From the cell containing the given text, extract its center point as [X, Y] coordinate. 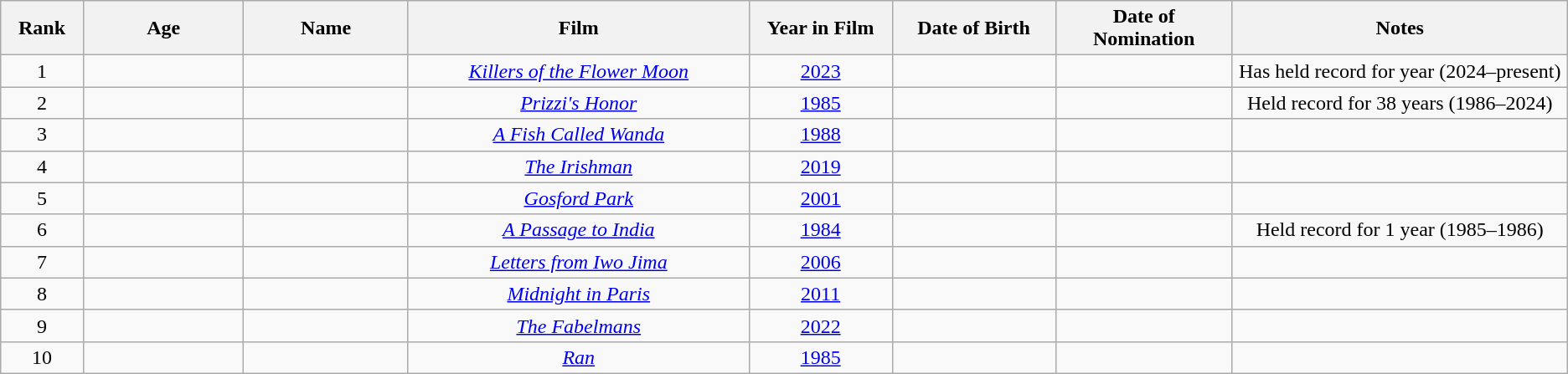
Age [163, 28]
Held record for 1 year (1985–1986) [1400, 230]
6 [42, 230]
7 [42, 262]
A Fish Called Wanda [578, 135]
Midnight in Paris [578, 294]
3 [42, 135]
Held record for 38 years (1986–2024) [1400, 103]
9 [42, 325]
2022 [821, 325]
10 [42, 357]
Year in Film [821, 28]
5 [42, 198]
1988 [821, 135]
Date of Birth [973, 28]
Rank [42, 28]
Notes [1400, 28]
Date of Nomination [1144, 28]
4 [42, 167]
Gosford Park [578, 198]
A Passage to India [578, 230]
2 [42, 103]
The Irishman [578, 167]
Film [578, 28]
The Fabelmans [578, 325]
Letters from Iwo Jima [578, 262]
2006 [821, 262]
2001 [821, 198]
2019 [821, 167]
Ran [578, 357]
1984 [821, 230]
8 [42, 294]
Name [326, 28]
2023 [821, 71]
Prizzi's Honor [578, 103]
1 [42, 71]
Has held record for year (2024–present) [1400, 71]
Killers of the Flower Moon [578, 71]
2011 [821, 294]
